Detect which cell encompasses the target text, then output its (X, Y) center coordinate. 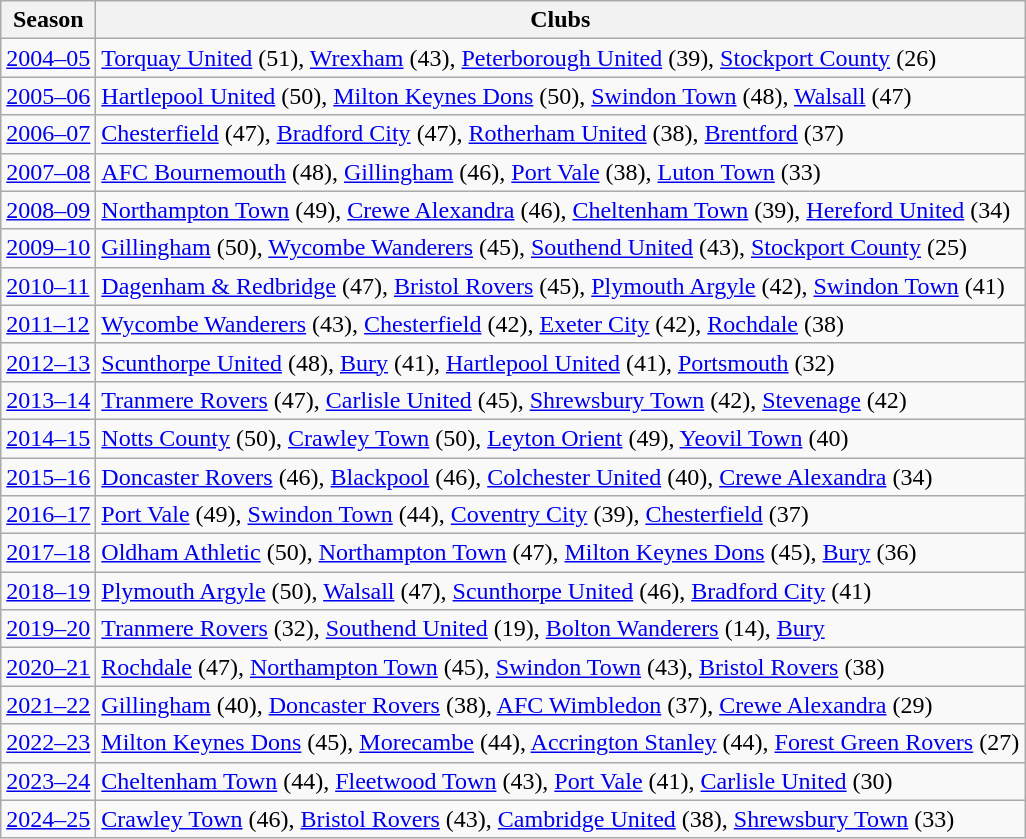
2012–13 (48, 362)
2008–09 (48, 210)
Hartlepool United (50), Milton Keynes Dons (50), Swindon Town (48), Walsall (47) (560, 96)
Rochdale (47), Northampton Town (45), Swindon Town (43), Bristol Rovers (38) (560, 667)
2023–24 (48, 781)
Torquay United (51), Wrexham (43), Peterborough United (39), Stockport County (26) (560, 58)
2021–22 (48, 705)
2009–10 (48, 248)
Milton Keynes Dons (45), Morecambe (44), Accrington Stanley (44), Forest Green Rovers (27) (560, 743)
Tranmere Rovers (47), Carlisle United (45), Shrewsbury Town (42), Stevenage (42) (560, 400)
Season (48, 20)
2004–05 (48, 58)
Tranmere Rovers (32), Southend United (19), Bolton Wanderers (14), Bury (560, 629)
Notts County (50), Crawley Town (50), Leyton Orient (49), Yeovil Town (40) (560, 438)
Northampton Town (49), Crewe Alexandra (46), Cheltenham Town (39), Hereford United (34) (560, 210)
2006–07 (48, 134)
Gillingham (50), Wycombe Wanderers (45), Southend United (43), Stockport County (25) (560, 248)
2015–16 (48, 477)
2019–20 (48, 629)
2024–25 (48, 819)
Plymouth Argyle (50), Walsall (47), Scunthorpe United (46), Bradford City (41) (560, 591)
Port Vale (49), Swindon Town (44), Coventry City (39), Chesterfield (37) (560, 515)
2013–14 (48, 400)
Crawley Town (46), Bristol Rovers (43), Cambridge United (38), Shrewsbury Town (33) (560, 819)
Clubs (560, 20)
Doncaster Rovers (46), Blackpool (46), Colchester United (40), Crewe Alexandra (34) (560, 477)
2005–06 (48, 96)
Wycombe Wanderers (43), Chesterfield (42), Exeter City (42), Rochdale (38) (560, 324)
Chesterfield (47), Bradford City (47), Rotherham United (38), Brentford (37) (560, 134)
Cheltenham Town (44), Fleetwood Town (43), Port Vale (41), Carlisle United (30) (560, 781)
2016–17 (48, 515)
Oldham Athletic (50), Northampton Town (47), Milton Keynes Dons (45), Bury (36) (560, 553)
Scunthorpe United (48), Bury (41), Hartlepool United (41), Portsmouth (32) (560, 362)
2011–12 (48, 324)
Dagenham & Redbridge (47), Bristol Rovers (45), Plymouth Argyle (42), Swindon Town (41) (560, 286)
2017–18 (48, 553)
Gillingham (40), Doncaster Rovers (38), AFC Wimbledon (37), Crewe Alexandra (29) (560, 705)
2020–21 (48, 667)
2007–08 (48, 172)
2018–19 (48, 591)
2010–11 (48, 286)
2014–15 (48, 438)
2022–23 (48, 743)
AFC Bournemouth (48), Gillingham (46), Port Vale (38), Luton Town (33) (560, 172)
